From the cell containing the given text, extract its center point as [x, y] coordinate. 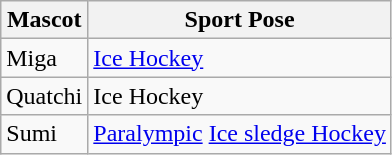
Sport Pose [240, 20]
Paralympic Ice sledge Hockey [240, 134]
Sumi [44, 134]
Quatchi [44, 96]
Miga [44, 58]
Mascot [44, 20]
